Determine the (x, y) coordinate at the center of the cell enclosing the given text.  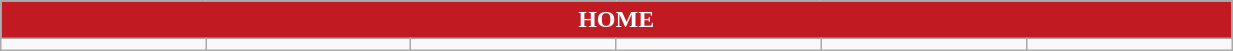
HOME (616, 20)
